Locate the cell with the specified text and output its (X, Y) center coordinate. 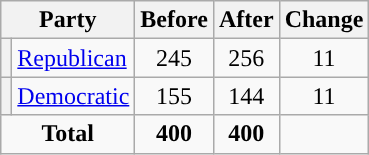
245 (174, 58)
Before (174, 20)
After (246, 20)
155 (174, 96)
Change (324, 20)
Party (68, 20)
Democratic (74, 96)
144 (246, 96)
Republican (74, 58)
Total (68, 134)
256 (246, 58)
